Search for the cell housing the specified text and yield its [x, y] center coordinate. 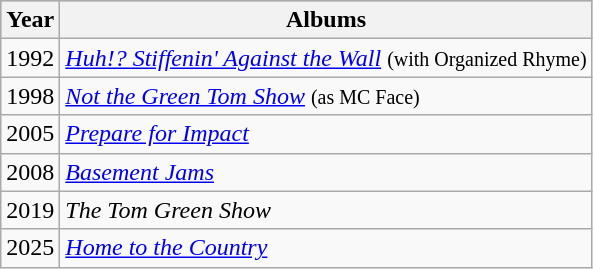
2019 [30, 210]
Prepare for Impact [326, 134]
2005 [30, 134]
Not the Green Tom Show (as MC Face) [326, 96]
Home to the Country [326, 248]
1992 [30, 58]
2025 [30, 248]
The Tom Green Show [326, 210]
1998 [30, 96]
Albums [326, 20]
2008 [30, 172]
Basement Jams [326, 172]
Huh!? Stiffenin' Against the Wall (with Organized Rhyme) [326, 58]
Year [30, 20]
